Search for the cell housing the specified text and yield its (X, Y) center coordinate. 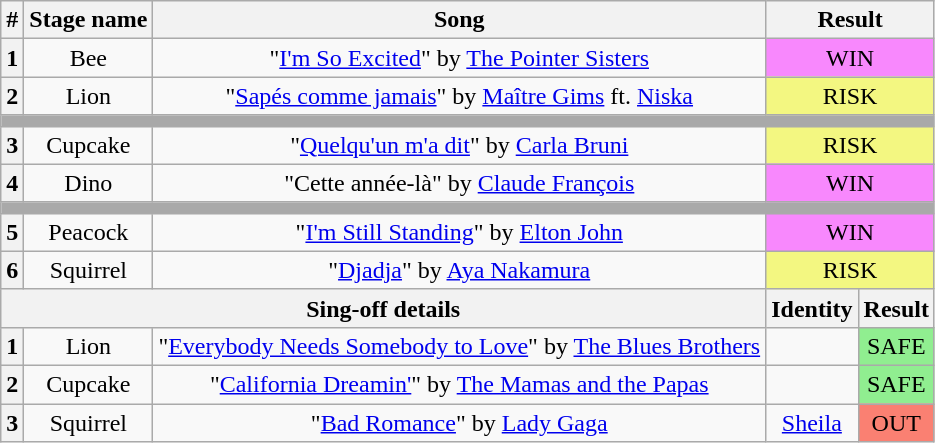
5 (12, 232)
OUT (896, 423)
"Sapés comme jamais" by Maître Gims ft. Niska (460, 96)
"Djadja" by Aya Nakamura (460, 270)
"Bad Romance" by Lady Gaga (460, 423)
"Cette année-là" by Claude François (460, 183)
Identity (812, 308)
"I'm So Excited" by The Pointer Sisters (460, 58)
Sing-off details (384, 308)
Peacock (88, 232)
Stage name (88, 20)
"Everybody Needs Somebody to Love" by The Blues Brothers (460, 346)
"I'm Still Standing" by Elton John (460, 232)
"California Dreamin'" by The Mamas and the Papas (460, 384)
"Quelqu'un m'a dit" by Carla Bruni (460, 145)
6 (12, 270)
4 (12, 183)
Sheila (812, 423)
Song (460, 20)
# (12, 20)
Dino (88, 183)
Bee (88, 58)
